For the text-containing cell, return its midpoint in [X, Y] coordinate format. 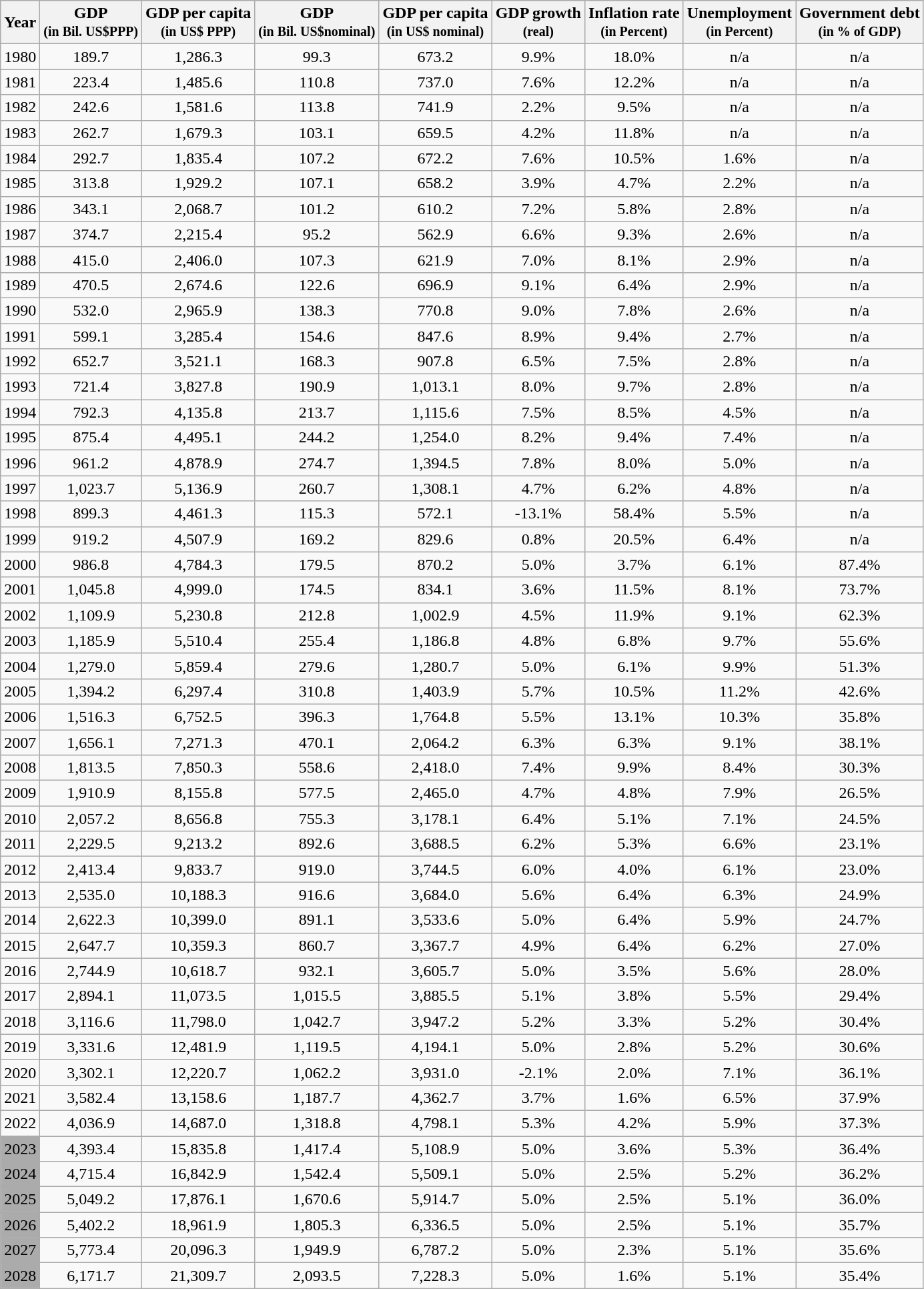
2001 [20, 590]
11.2% [739, 691]
1,813.5 [91, 768]
599.1 [91, 336]
9,213.2 [199, 844]
24.7% [860, 920]
7.0% [538, 260]
3,885.5 [435, 996]
37.3% [860, 1123]
35.6% [860, 1250]
1995 [20, 438]
916.6 [317, 895]
29.4% [860, 996]
829.6 [435, 539]
558.6 [317, 768]
10,399.0 [199, 920]
38.1% [860, 743]
2018 [20, 1021]
737.0 [435, 82]
6.0% [538, 869]
4,135.8 [199, 412]
5,773.4 [91, 1250]
26.5% [860, 793]
-13.1% [538, 514]
4.9% [538, 945]
5,914.7 [435, 1200]
1,109.9 [91, 615]
1,805.3 [317, 1225]
860.7 [317, 945]
2,413.4 [91, 869]
51.3% [860, 666]
2,068.7 [199, 209]
42.6% [860, 691]
2,674.6 [199, 285]
244.2 [317, 438]
36.0% [860, 1200]
11,798.0 [199, 1021]
58.4% [634, 514]
292.7 [91, 158]
396.3 [317, 717]
4,715.4 [91, 1174]
10,188.3 [199, 895]
169.2 [317, 539]
1,417.4 [317, 1148]
95.2 [317, 234]
1996 [20, 463]
1989 [20, 285]
122.6 [317, 285]
1,013.1 [435, 387]
1,308.1 [435, 488]
6,171.7 [91, 1276]
101.2 [317, 209]
2016 [20, 971]
5,230.8 [199, 615]
2,064.2 [435, 743]
2024 [20, 1174]
572.1 [435, 514]
3,331.6 [91, 1047]
2,965.9 [199, 310]
18,961.9 [199, 1225]
6,752.5 [199, 717]
834.1 [435, 590]
Government debt(in % of GDP) [860, 23]
14,687.0 [199, 1123]
875.4 [91, 438]
1984 [20, 158]
1,280.7 [435, 666]
2.7% [739, 336]
6,336.5 [435, 1225]
30.6% [860, 1047]
6,297.4 [199, 691]
30.3% [860, 768]
10,359.3 [199, 945]
4,194.1 [435, 1047]
4,507.9 [199, 539]
2,406.0 [199, 260]
1,115.6 [435, 412]
GDP(in Bil. US$nominal) [317, 23]
103.1 [317, 133]
1,045.8 [91, 590]
892.6 [317, 844]
2027 [20, 1250]
6,787.2 [435, 1250]
13.1% [634, 717]
107.2 [317, 158]
7.2% [538, 209]
223.4 [91, 82]
3,582.4 [91, 1098]
1,485.6 [199, 82]
3,116.6 [91, 1021]
1988 [20, 260]
2014 [20, 920]
4,461.3 [199, 514]
2000 [20, 564]
18.0% [634, 57]
36.4% [860, 1148]
3,533.6 [435, 920]
23.0% [860, 869]
279.6 [317, 666]
8.2% [538, 438]
8.5% [634, 412]
2,622.3 [91, 920]
17,876.1 [199, 1200]
7,271.3 [199, 743]
23.1% [860, 844]
1,186.8 [435, 640]
672.2 [435, 158]
242.6 [91, 107]
2,465.0 [435, 793]
870.2 [435, 564]
2013 [20, 895]
2012 [20, 869]
2010 [20, 819]
1,949.9 [317, 1250]
5,510.4 [199, 640]
3,302.1 [91, 1072]
9.5% [634, 107]
986.8 [91, 564]
1,403.9 [435, 691]
1992 [20, 362]
12,220.7 [199, 1072]
12,481.9 [199, 1047]
4,999.0 [199, 590]
470.1 [317, 743]
73.7% [860, 590]
2005 [20, 691]
659.5 [435, 133]
1982 [20, 107]
1,286.3 [199, 57]
658.2 [435, 183]
1,910.9 [91, 793]
21,309.7 [199, 1276]
3,285.4 [199, 336]
310.8 [317, 691]
213.7 [317, 412]
1991 [20, 336]
10.3% [739, 717]
755.3 [317, 819]
2.0% [634, 1072]
138.3 [317, 310]
2026 [20, 1225]
2007 [20, 743]
154.6 [317, 336]
899.3 [91, 514]
179.5 [317, 564]
4,878.9 [199, 463]
4,495.1 [199, 438]
2002 [20, 615]
16,842.9 [199, 1174]
4.0% [634, 869]
932.1 [317, 971]
1,187.7 [317, 1098]
2,093.5 [317, 1276]
1994 [20, 412]
8,656.8 [199, 819]
770.8 [435, 310]
3,367.7 [435, 945]
1,516.3 [91, 717]
919.0 [317, 869]
3,744.5 [435, 869]
9.0% [538, 310]
1,279.0 [91, 666]
3.5% [634, 971]
8.4% [739, 768]
2,229.5 [91, 844]
610.2 [435, 209]
2011 [20, 844]
3,947.2 [435, 1021]
4,784.3 [199, 564]
12.2% [634, 82]
9,833.7 [199, 869]
1,835.4 [199, 158]
2023 [20, 1148]
5,108.9 [435, 1148]
2,744.9 [91, 971]
1,764.8 [435, 717]
1,023.7 [91, 488]
24.9% [860, 895]
115.3 [317, 514]
262.7 [91, 133]
3.3% [634, 1021]
62.3% [860, 615]
2003 [20, 640]
1,542.4 [317, 1174]
24.5% [860, 819]
27.0% [860, 945]
11,073.5 [199, 996]
1,254.0 [435, 438]
107.3 [317, 260]
113.8 [317, 107]
2019 [20, 1047]
174.5 [317, 590]
28.0% [860, 971]
343.1 [91, 209]
891.1 [317, 920]
1,581.6 [199, 107]
562.9 [435, 234]
7,850.3 [199, 768]
2004 [20, 666]
696.9 [435, 285]
2021 [20, 1098]
621.9 [435, 260]
190.9 [317, 387]
2028 [20, 1276]
1,119.5 [317, 1047]
2022 [20, 1123]
260.7 [317, 488]
652.7 [91, 362]
15,835.8 [199, 1148]
1,929.2 [199, 183]
2009 [20, 793]
255.4 [317, 640]
5.8% [634, 209]
11.5% [634, 590]
3,521.1 [199, 362]
GDP(in Bil. US$PPP) [91, 23]
Unemployment(in Percent) [739, 23]
11.8% [634, 133]
110.8 [317, 82]
5,509.1 [435, 1174]
470.5 [91, 285]
2006 [20, 717]
4,798.1 [435, 1123]
168.3 [317, 362]
3,931.0 [435, 1072]
GDP growth(real) [538, 23]
741.9 [435, 107]
1,670.6 [317, 1200]
5,136.9 [199, 488]
2015 [20, 945]
3,684.0 [435, 895]
35.4% [860, 1276]
415.0 [91, 260]
1980 [20, 57]
1,015.5 [317, 996]
20,096.3 [199, 1250]
37.9% [860, 1098]
13,158.6 [199, 1098]
99.3 [317, 57]
87.4% [860, 564]
1,042.7 [317, 1021]
1997 [20, 488]
2025 [20, 1200]
30.4% [860, 1021]
1985 [20, 183]
3,688.5 [435, 844]
20.5% [634, 539]
3,178.1 [435, 819]
2,215.4 [199, 234]
3.8% [634, 996]
2,647.7 [91, 945]
2020 [20, 1072]
5,859.4 [199, 666]
2017 [20, 996]
532.0 [91, 310]
9.3% [634, 234]
Inflation rate(in Percent) [634, 23]
1,394.2 [91, 691]
374.7 [91, 234]
3,605.7 [435, 971]
4,393.4 [91, 1148]
GDP per capita(in US$ PPP) [199, 23]
GDP per capita(in US$ nominal) [435, 23]
8.9% [538, 336]
3.9% [538, 183]
1,679.3 [199, 133]
2,535.0 [91, 895]
1990 [20, 310]
212.8 [317, 615]
2,894.1 [91, 996]
-2.1% [538, 1072]
919.2 [91, 539]
1,002.9 [435, 615]
673.2 [435, 57]
4,036.9 [91, 1123]
10,618.7 [199, 971]
0.8% [538, 539]
274.7 [317, 463]
55.6% [860, 640]
1993 [20, 387]
1987 [20, 234]
1,318.8 [317, 1123]
107.1 [317, 183]
1983 [20, 133]
1,062.2 [317, 1072]
189.7 [91, 57]
11.9% [634, 615]
847.6 [435, 336]
2008 [20, 768]
961.2 [91, 463]
35.8% [860, 717]
5.7% [538, 691]
1981 [20, 82]
1,394.5 [435, 463]
792.3 [91, 412]
3,827.8 [199, 387]
1986 [20, 209]
4,362.7 [435, 1098]
2,418.0 [435, 768]
721.4 [91, 387]
7.9% [739, 793]
Year [20, 23]
36.2% [860, 1174]
2,057.2 [91, 819]
7,228.3 [435, 1276]
36.1% [860, 1072]
1999 [20, 539]
5,402.2 [91, 1225]
1,656.1 [91, 743]
8,155.8 [199, 793]
2.3% [634, 1250]
577.5 [317, 793]
313.8 [91, 183]
907.8 [435, 362]
6.8% [634, 640]
1,185.9 [91, 640]
5,049.2 [91, 1200]
35.7% [860, 1225]
1998 [20, 514]
